For the text-containing cell, return its midpoint in [x, y] coordinate format. 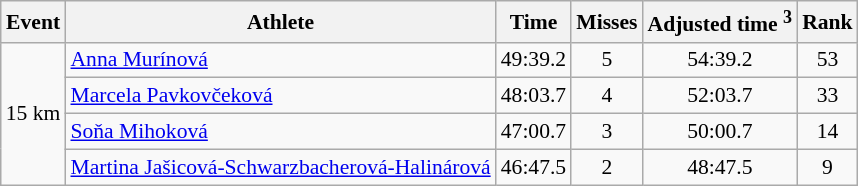
Anna Murínová [280, 60]
33 [828, 96]
52:03.7 [720, 96]
49:39.2 [534, 60]
Event [34, 22]
50:00.7 [720, 132]
Time [534, 22]
5 [606, 60]
15 km [34, 113]
9 [828, 167]
48:47.5 [720, 167]
3 [606, 132]
14 [828, 132]
54:39.2 [720, 60]
4 [606, 96]
46:47.5 [534, 167]
48:03.7 [534, 96]
Marcela Pavkovčeková [280, 96]
Athlete [280, 22]
Martina Jašicová-Schwarzbacherová-Halinárová [280, 167]
2 [606, 167]
47:00.7 [534, 132]
Misses [606, 22]
Adjusted time 3 [720, 22]
Soňa Mihoková [280, 132]
53 [828, 60]
Rank [828, 22]
